Detect which cell encompasses the target text, then output its [x, y] center coordinate. 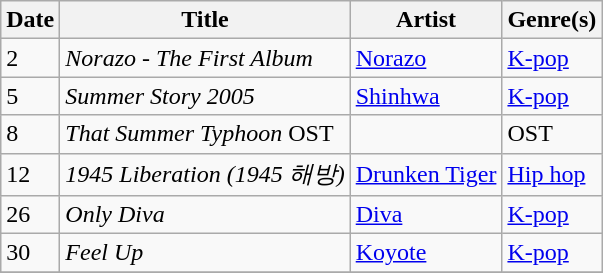
12 [30, 174]
Genre(s) [552, 20]
Artist [426, 20]
1945 Liberation (1945 해방) [205, 174]
Feel Up [205, 253]
8 [30, 134]
OST [552, 134]
Koyote [426, 253]
Drunken Tiger [426, 174]
Diva [426, 215]
Only Diva [205, 215]
Title [205, 20]
2 [30, 58]
Summer Story 2005 [205, 96]
Norazo - The First Album [205, 58]
Shinhwa [426, 96]
Norazo [426, 58]
30 [30, 253]
Hip hop [552, 174]
5 [30, 96]
That Summer Typhoon OST [205, 134]
26 [30, 215]
Date [30, 20]
